For the text-containing cell, return its midpoint in (X, Y) coordinate format. 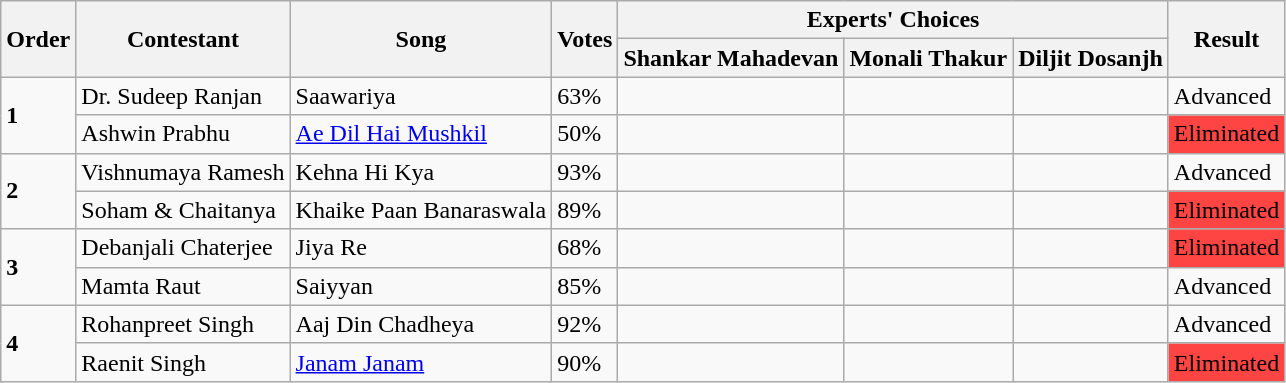
Order (38, 39)
3 (38, 267)
Mamta Raut (183, 286)
90% (585, 362)
Rohanpreet Singh (183, 324)
Saawariya (421, 96)
85% (585, 286)
Debanjali Chaterjee (183, 248)
Saiyyan (421, 286)
Janam Janam (421, 362)
Aaj Din Chadheya (421, 324)
4 (38, 343)
1 (38, 115)
Ae Dil Hai Mushkil (421, 134)
Dr. Sudeep Ranjan (183, 96)
Result (1226, 39)
Raenit Singh (183, 362)
Soham & Chaitanya (183, 210)
Monali Thakur (928, 58)
50% (585, 134)
Diljit Dosanjh (1091, 58)
Ashwin Prabhu (183, 134)
Contestant (183, 39)
63% (585, 96)
Khaike Paan Banaraswala (421, 210)
Shankar Mahadevan (731, 58)
Vishnumaya Ramesh (183, 172)
Experts' Choices (893, 20)
Jiya Re (421, 248)
Votes (585, 39)
2 (38, 191)
93% (585, 172)
Song (421, 39)
Kehna Hi Kya (421, 172)
92% (585, 324)
68% (585, 248)
89% (585, 210)
